Identify which cell holds the provided text, then report its (x, y) central coordinate. 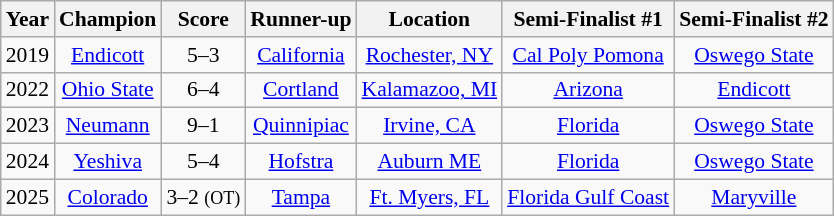
3–2 (OT) (203, 197)
Score (203, 19)
2024 (28, 162)
Colorado (108, 197)
Semi-Finalist #1 (588, 19)
Florida Gulf Coast (588, 197)
Auburn ME (430, 162)
Ft. Myers, FL (430, 197)
Champion (108, 19)
Arizona (588, 90)
Irvine, CA (430, 126)
2022 (28, 90)
Hofstra (300, 162)
9–1 (203, 126)
California (300, 55)
6–4 (203, 90)
Yeshiva (108, 162)
Cal Poly Pomona (588, 55)
Year (28, 19)
Kalamazoo, MI (430, 90)
Ohio State (108, 90)
Semi-Finalist #2 (754, 19)
Cortland (300, 90)
Rochester, NY (430, 55)
Tampa (300, 197)
Runner-up (300, 19)
Neumann (108, 126)
2023 (28, 126)
Maryville (754, 197)
Location (430, 19)
5–4 (203, 162)
5–3 (203, 55)
2025 (28, 197)
2019 (28, 55)
Quinnipiac (300, 126)
